Provide the [X, Y] coordinate of the cell's center where the given text is located.  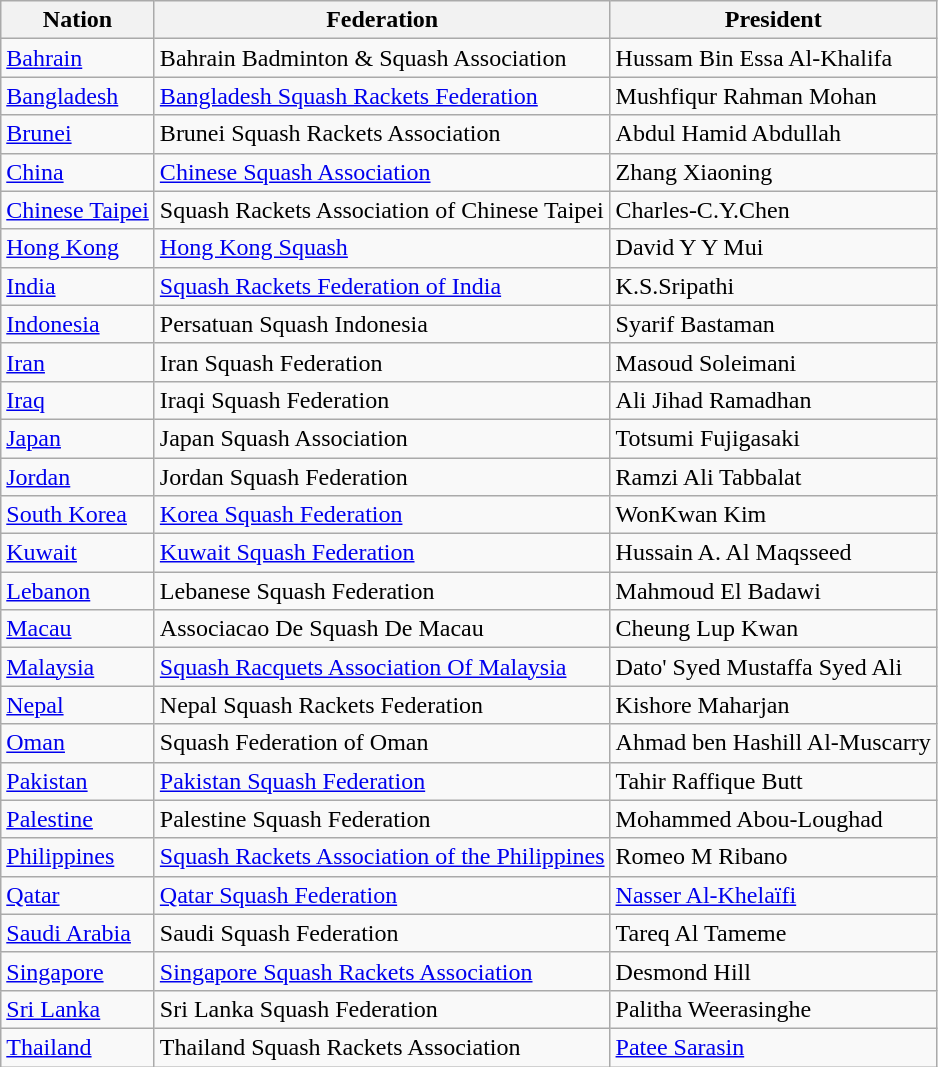
Singapore Squash Rackets Association [382, 971]
Hussam Bin Essa Al-Khalifa [773, 58]
Bahrain Badminton & Squash Association [382, 58]
Hong Kong Squash [382, 248]
Mohammed Abou-Loughad [773, 819]
Lebanon [78, 591]
Ramzi Ali Tabbalat [773, 477]
Sri Lanka Squash Federation [382, 1009]
Singapore [78, 971]
David Y Y Mui [773, 248]
China [78, 172]
Macau [78, 629]
Saudi Squash Federation [382, 933]
Palitha Weerasinghe [773, 1009]
Mahmoud El Badawi [773, 591]
Indonesia [78, 324]
Squash Federation of Oman [382, 743]
Japan [78, 438]
Ahmad ben Hashill Al-Muscarry [773, 743]
Qatar Squash Federation [382, 895]
Nepal [78, 705]
Sri Lanka [78, 1009]
Dato' Syed Mustaffa Syed Ali [773, 667]
Thailand Squash Rackets Association [382, 1047]
Syarif Bastaman [773, 324]
Ali Jihad Ramadhan [773, 400]
Associacao De Squash De Macau [382, 629]
Mushfiqur Rahman Mohan [773, 96]
Philippines [78, 857]
Kishore Maharjan [773, 705]
Palestine Squash Federation [382, 819]
Squash Rackets Association of Chinese Taipei [382, 210]
Iraqi Squash Federation [382, 400]
Kuwait Squash Federation [382, 553]
Qatar [78, 895]
Nasser Al-Khelaïfi [773, 895]
Bahrain [78, 58]
Charles-C.Y.Chen [773, 210]
Federation [382, 20]
South Korea [78, 515]
Korea Squash Federation [382, 515]
Iran [78, 362]
Tahir Raffique Butt [773, 781]
Palestine [78, 819]
Jordan [78, 477]
Iraq [78, 400]
Iran Squash Federation [382, 362]
Saudi Arabia [78, 933]
Persatuan Squash Indonesia [382, 324]
Tareq Al Tameme [773, 933]
Zhang Xiaoning [773, 172]
Romeo M Ribano [773, 857]
India [78, 286]
Squash Racquets Association Of Malaysia [382, 667]
Bangladesh [78, 96]
Nation [78, 20]
Squash Rackets Federation of India [382, 286]
Japan Squash Association [382, 438]
Cheung Lup Kwan [773, 629]
Chinese Squash Association [382, 172]
Kuwait [78, 553]
Desmond Hill [773, 971]
Brunei [78, 134]
Brunei Squash Rackets Association [382, 134]
Thailand [78, 1047]
Pakistan Squash Federation [382, 781]
Malaysia [78, 667]
Hussain A. Al Maqsseed [773, 553]
Hong Kong [78, 248]
President [773, 20]
Squash Rackets Association of the Philippines [382, 857]
Jordan Squash Federation [382, 477]
K.S.Sripathi [773, 286]
Masoud Soleimani [773, 362]
Totsumi Fujigasaki [773, 438]
Lebanese Squash Federation [382, 591]
WonKwan Kim [773, 515]
Pakistan [78, 781]
Abdul Hamid Abdullah [773, 134]
Bangladesh Squash Rackets Federation [382, 96]
Nepal Squash Rackets Federation [382, 705]
Patee Sarasin [773, 1047]
Chinese Taipei [78, 210]
Oman [78, 743]
